Detect which cell encompasses the target text, then output its (x, y) center coordinate. 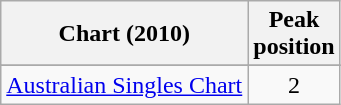
Australian Singles Chart (124, 85)
Chart (2010) (124, 34)
Peakposition (294, 34)
2 (294, 85)
